Identify which cell holds the provided text, then report its [x, y] central coordinate. 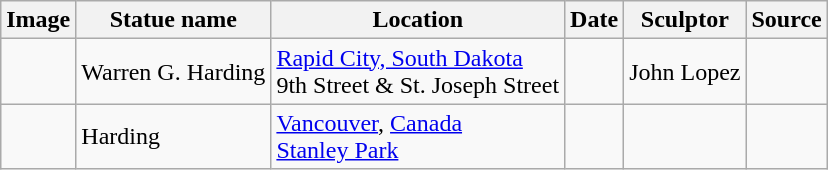
Statue name [174, 20]
Warren G. Harding [174, 72]
Image [38, 20]
Vancouver, CanadaStanley Park [418, 136]
Harding [174, 136]
John Lopez [685, 72]
Sculptor [685, 20]
Date [594, 20]
Rapid City, South Dakota9th Street & St. Joseph Street [418, 72]
Source [786, 20]
Location [418, 20]
